Pinpoint the cell where the given text exists, returning its (X, Y) midpoint coordinate. 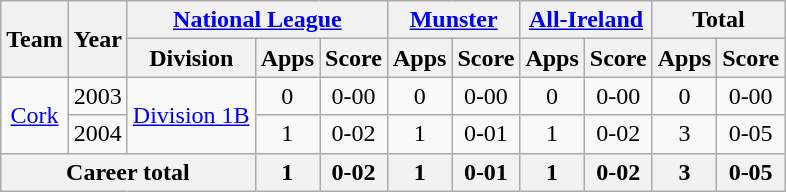
2003 (98, 96)
Munster (453, 20)
Team (35, 39)
National League (257, 20)
2004 (98, 134)
Division 1B (191, 115)
Year (98, 39)
All-Ireland (586, 20)
Division (191, 58)
Total (718, 20)
Career total (128, 172)
Cork (35, 115)
